Return the [x, y] coordinate for the center point of the cell that contains the specified text.  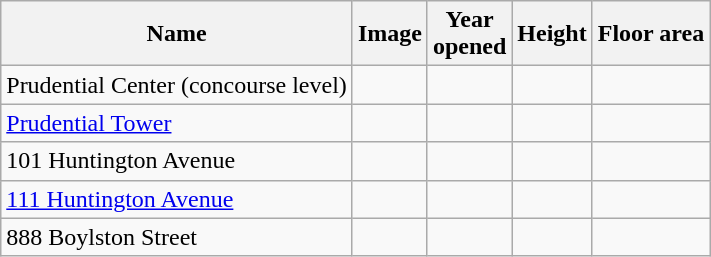
888 Boylston Street [177, 237]
Prudential Tower [177, 123]
111 Huntington Avenue [177, 199]
Yearopened [469, 34]
Prudential Center (concourse level) [177, 85]
101 Huntington Avenue [177, 161]
Image [390, 34]
Height [552, 34]
Floor area [650, 34]
Name [177, 34]
